Identify which cell holds the provided text, then report its (x, y) central coordinate. 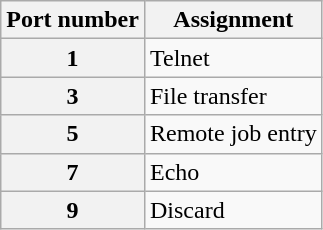
Telnet (233, 58)
1 (73, 58)
Discard (233, 210)
Echo (233, 172)
3 (73, 96)
7 (73, 172)
Assignment (233, 20)
File transfer (233, 96)
9 (73, 210)
Port number (73, 20)
5 (73, 134)
Remote job entry (233, 134)
